Output the (X, Y) coordinate of the center of the cell containing the given text.  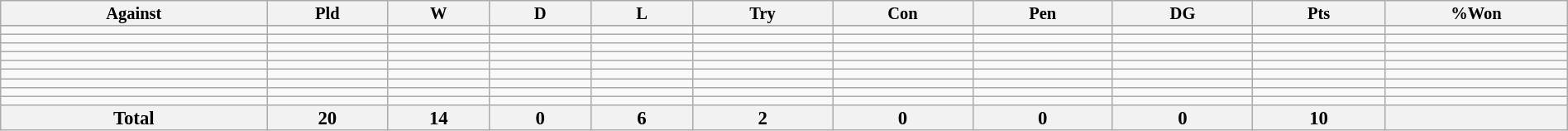
DG (1183, 13)
14 (438, 118)
Pts (1319, 13)
%Won (1477, 13)
Con (903, 13)
W (438, 13)
20 (327, 118)
Try (762, 13)
Against (134, 13)
Pld (327, 13)
L (642, 13)
6 (642, 118)
D (541, 13)
Total (134, 118)
10 (1319, 118)
Pen (1042, 13)
2 (762, 118)
